Search for the cell housing the specified text and yield its [X, Y] center coordinate. 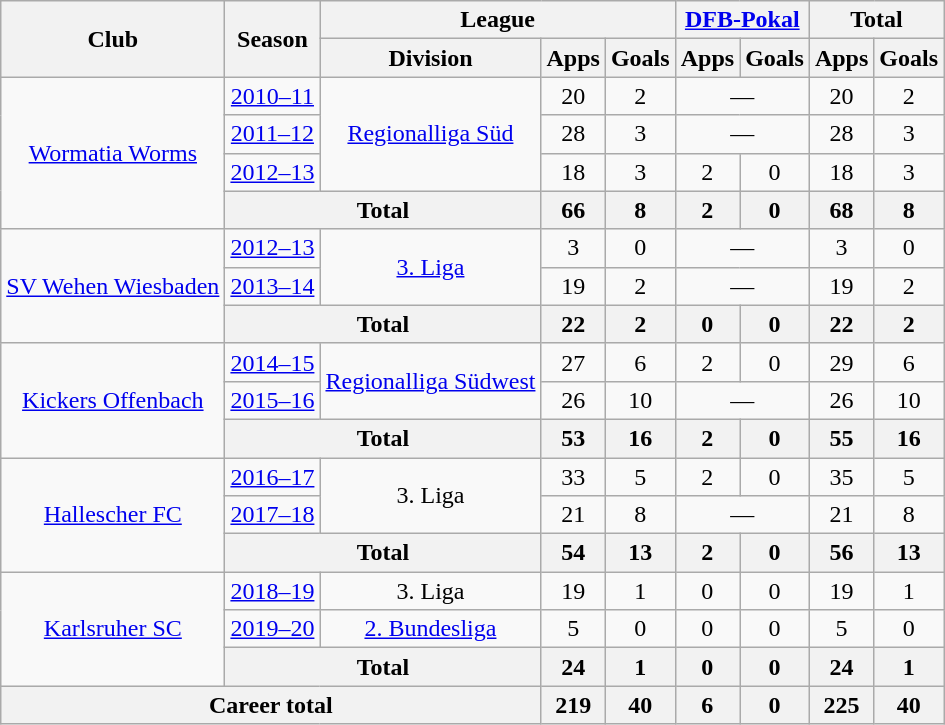
DFB-Pokal [742, 20]
35 [841, 477]
Regionalliga Südwest [430, 381]
68 [841, 210]
2014–15 [272, 362]
2011–12 [272, 134]
Wormatia Worms [113, 153]
Kickers Offenbach [113, 400]
2018–19 [272, 591]
225 [841, 705]
Club [113, 39]
Hallescher FC [113, 515]
Regionalliga Süd [430, 134]
Career total [271, 705]
29 [841, 362]
27 [573, 362]
56 [841, 553]
219 [573, 705]
2017–18 [272, 515]
55 [841, 438]
53 [573, 438]
54 [573, 553]
2015–16 [272, 400]
League [498, 20]
2019–20 [272, 629]
Karlsruher SC [113, 629]
2016–17 [272, 477]
Season [272, 39]
66 [573, 210]
2010–11 [272, 96]
2. Bundesliga [430, 629]
33 [573, 477]
2013–14 [272, 286]
SV Wehen Wiesbaden [113, 286]
Division [430, 58]
